Find where the given text appears and provide that cell's center as [X, Y] coordinate. 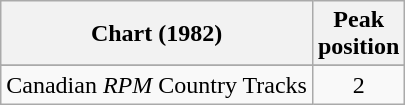
Chart (1982) [157, 34]
Canadian RPM Country Tracks [157, 85]
2 [358, 85]
Peakposition [358, 34]
